Return [x, y] of the center of cell containing provided text 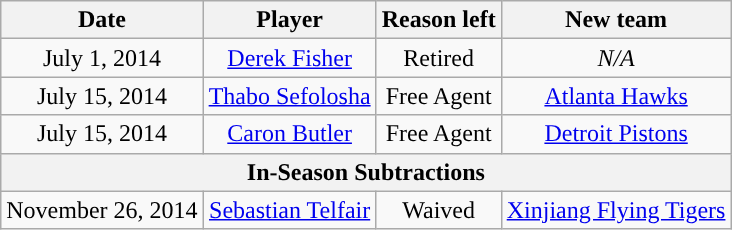
Thabo Sefolosha [290, 96]
Atlanta Hawks [616, 96]
Waived [438, 210]
Caron Butler [290, 134]
Retired [438, 58]
In-Season Subtractions [366, 172]
New team [616, 20]
Player [290, 20]
Reason left [438, 20]
July 1, 2014 [102, 58]
Xinjiang Flying Tigers [616, 210]
November 26, 2014 [102, 210]
Detroit Pistons [616, 134]
Derek Fisher [290, 58]
Sebastian Telfair [290, 210]
N/A [616, 58]
Date [102, 20]
